From the cell containing the given text, extract its center point as [X, Y] coordinate. 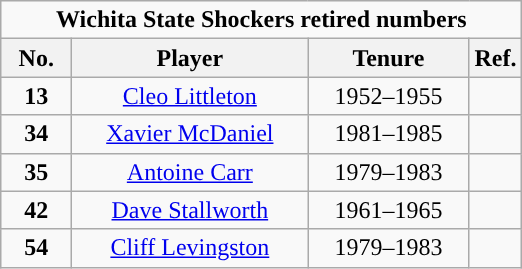
Cleo Littleton [190, 96]
35 [36, 172]
54 [36, 248]
Player [190, 58]
Tenure [388, 58]
Dave Stallworth [190, 210]
34 [36, 134]
Xavier McDaniel [190, 134]
1961–1965 [388, 210]
42 [36, 210]
Antoine Carr [190, 172]
13 [36, 96]
1952–1955 [388, 96]
Ref. [496, 58]
No. [36, 58]
Cliff Levingston [190, 248]
1981–1985 [388, 134]
Wichita State Shockers retired numbers [262, 20]
